Return (X, Y) of the center of cell containing provided text 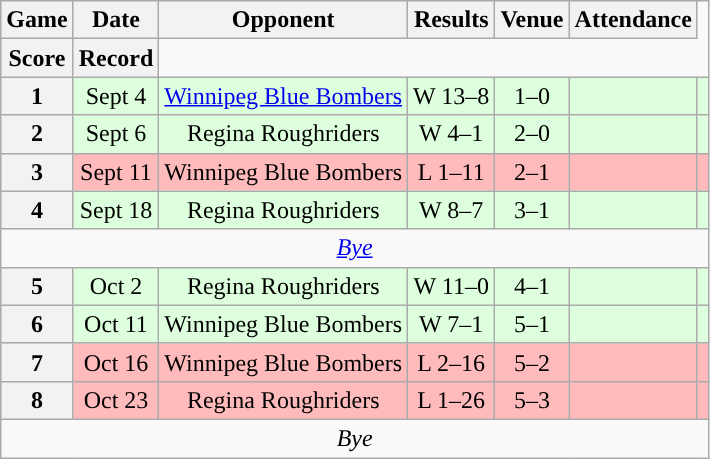
Opponent (284, 20)
W 8–7 (452, 210)
2–1 (532, 172)
L 1–26 (452, 400)
2–0 (532, 134)
2 (37, 134)
4 (37, 210)
Sept 18 (116, 210)
1 (37, 96)
Oct 16 (116, 362)
L 2–16 (452, 362)
3 (37, 172)
Sept 11 (116, 172)
Game (37, 20)
4–1 (532, 286)
8 (37, 400)
Oct 23 (116, 400)
5–3 (532, 400)
Sept 4 (116, 96)
Oct 2 (116, 286)
5 (37, 286)
L 1–11 (452, 172)
Record (116, 58)
Results (452, 20)
Oct 11 (116, 324)
Date (116, 20)
W 4–1 (452, 134)
W 11–0 (452, 286)
5–1 (532, 324)
Venue (532, 20)
W 7–1 (452, 324)
3–1 (532, 210)
Sept 6 (116, 134)
Score (37, 58)
1–0 (532, 96)
W 13–8 (452, 96)
Attendance (633, 20)
5–2 (532, 362)
6 (37, 324)
7 (37, 362)
